Provide the [x, y] coordinate of the cell's center where the given text is located.  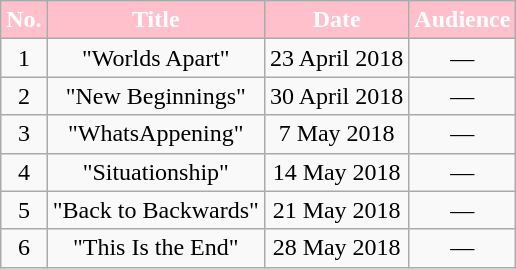
5 [24, 210]
"WhatsAppening" [156, 134]
2 [24, 96]
"Back to Backwards" [156, 210]
23 April 2018 [336, 58]
3 [24, 134]
Audience [462, 20]
Date [336, 20]
14 May 2018 [336, 172]
30 April 2018 [336, 96]
1 [24, 58]
"This Is the End" [156, 248]
21 May 2018 [336, 210]
"Situationship" [156, 172]
6 [24, 248]
7 May 2018 [336, 134]
"Worlds Apart" [156, 58]
28 May 2018 [336, 248]
"New Beginnings" [156, 96]
No. [24, 20]
4 [24, 172]
Title [156, 20]
